Detect which cell encompasses the target text, then output its (x, y) center coordinate. 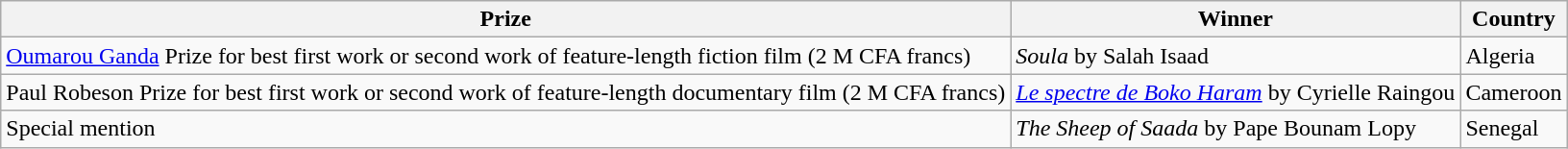
Prize (505, 19)
Special mention (505, 129)
Oumarou Ganda Prize for best first work or second work of feature-length fiction film (2 M CFA francs) (505, 56)
Winner (1236, 19)
Paul Robeson Prize for best first work or second work of feature-length documentary film (2 M CFA francs) (505, 92)
Algeria (1514, 56)
Senegal (1514, 129)
Country (1514, 19)
Le spectre de Boko Haram by Cyrielle Raingou (1236, 92)
Cameroon (1514, 92)
The Sheep of Saada by Pape Bounam Lopy (1236, 129)
Soula by Salah Isaad (1236, 56)
